Locate the cell with the specified text and output its [X, Y] center coordinate. 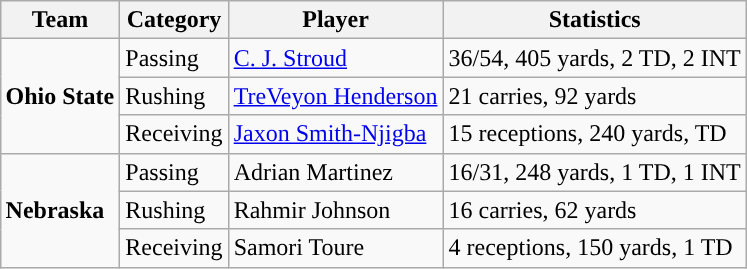
TreVeyon Henderson [336, 96]
Rahmir Johnson [336, 210]
C. J. Stroud [336, 58]
16 carries, 62 yards [594, 210]
4 receptions, 150 yards, 1 TD [594, 248]
15 receptions, 240 yards, TD [594, 134]
Ohio State [60, 96]
21 carries, 92 yards [594, 96]
Nebraska [60, 210]
Adrian Martinez [336, 172]
Category [174, 20]
36/54, 405 yards, 2 TD, 2 INT [594, 58]
Statistics [594, 20]
Team [60, 20]
Jaxon Smith-Njigba [336, 134]
16/31, 248 yards, 1 TD, 1 INT [594, 172]
Samori Toure [336, 248]
Player [336, 20]
